For the text-containing cell, return its midpoint in [X, Y] coordinate format. 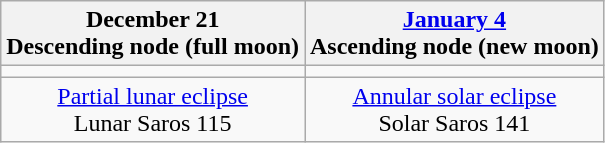
December 21Descending node (full moon) [153, 34]
January 4Ascending node (new moon) [454, 34]
Partial lunar eclipseLunar Saros 115 [153, 110]
Annular solar eclipseSolar Saros 141 [454, 110]
